Output the [x, y] coordinate of the center of the cell containing the given text.  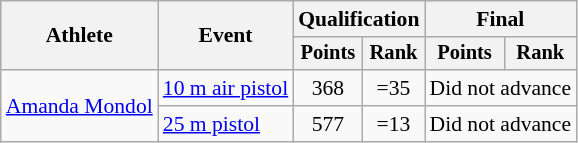
10 m air pistol [226, 88]
=35 [394, 88]
Final [500, 19]
Amanda Mondol [80, 106]
Event [226, 36]
368 [328, 88]
=13 [394, 124]
Athlete [80, 36]
577 [328, 124]
25 m pistol [226, 124]
Qualification [358, 19]
